Find where the given text appears and provide that cell's center as (X, Y) coordinate. 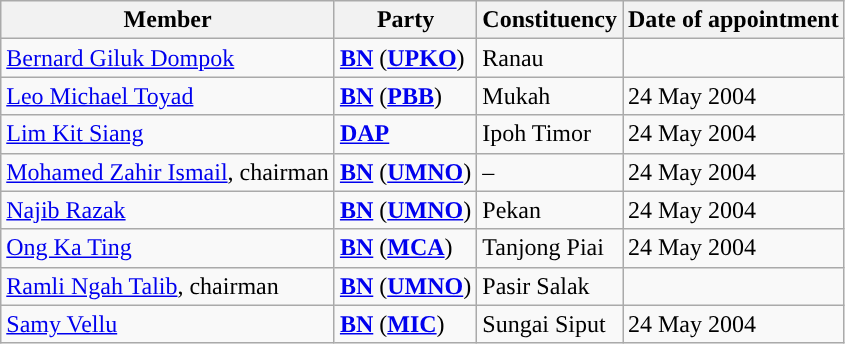
Bernard Giluk Dompok (168, 58)
Najib Razak (168, 210)
Lim Kit Siang (168, 134)
Leo Michael Toyad (168, 96)
Mukah (550, 96)
Sungai Siput (550, 324)
BN (MIC) (405, 324)
Samy Vellu (168, 324)
Tanjong Piai (550, 248)
DAP (405, 134)
Member (168, 20)
Ranau (550, 58)
Ipoh Timor (550, 134)
Date of appointment (733, 20)
Mohamed Zahir Ismail, chairman (168, 172)
BN (MCA) (405, 248)
Ong Ka Ting (168, 248)
BN (UPKO) (405, 58)
Pasir Salak (550, 286)
Pekan (550, 210)
BN (PBB) (405, 96)
– (550, 172)
Party (405, 20)
Ramli Ngah Talib, chairman (168, 286)
Constituency (550, 20)
